Search for the cell housing the specified text and yield its (x, y) center coordinate. 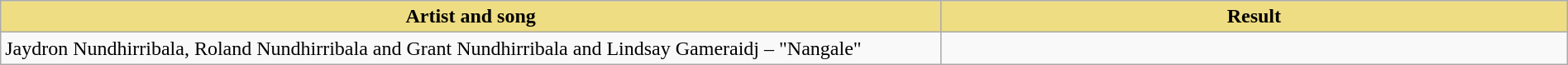
Result (1254, 17)
Artist and song (471, 17)
Jaydron Nundhirribala, Roland Nundhirribala and Grant Nundhirribala and Lindsay Gameraidj – "Nangale" (471, 48)
